For the text-containing cell, return its midpoint in [x, y] coordinate format. 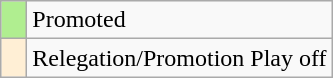
Relegation/Promotion Play off [180, 58]
Promoted [180, 20]
